Pinpoint the cell where the given text exists, returning its [X, Y] midpoint coordinate. 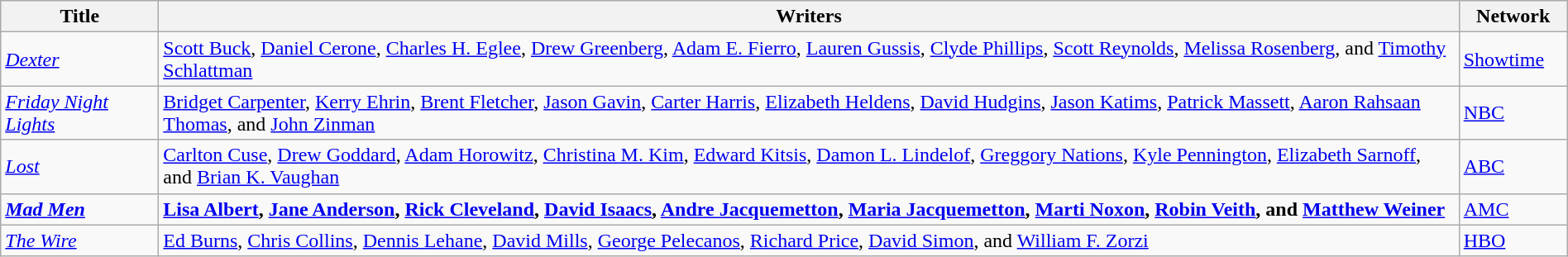
NBC [1513, 112]
Dexter [79, 59]
The Wire [79, 240]
Ed Burns, Chris Collins, Dennis Lehane, David Mills, George Pelecanos, Richard Price, David Simon, and William F. Zorzi [809, 240]
ABC [1513, 167]
Mad Men [79, 209]
Title [79, 17]
Lisa Albert, Jane Anderson, Rick Cleveland, David Isaacs, Andre Jacquemetton, Maria Jacquemetton, Marti Noxon, Robin Veith, and Matthew Weiner [809, 209]
Showtime [1513, 59]
HBO [1513, 240]
Friday Night Lights [79, 112]
Lost [79, 167]
Writers [809, 17]
AMC [1513, 209]
Network [1513, 17]
